Scan for the cell matching the given text and deliver its (x, y) coordinate at center. 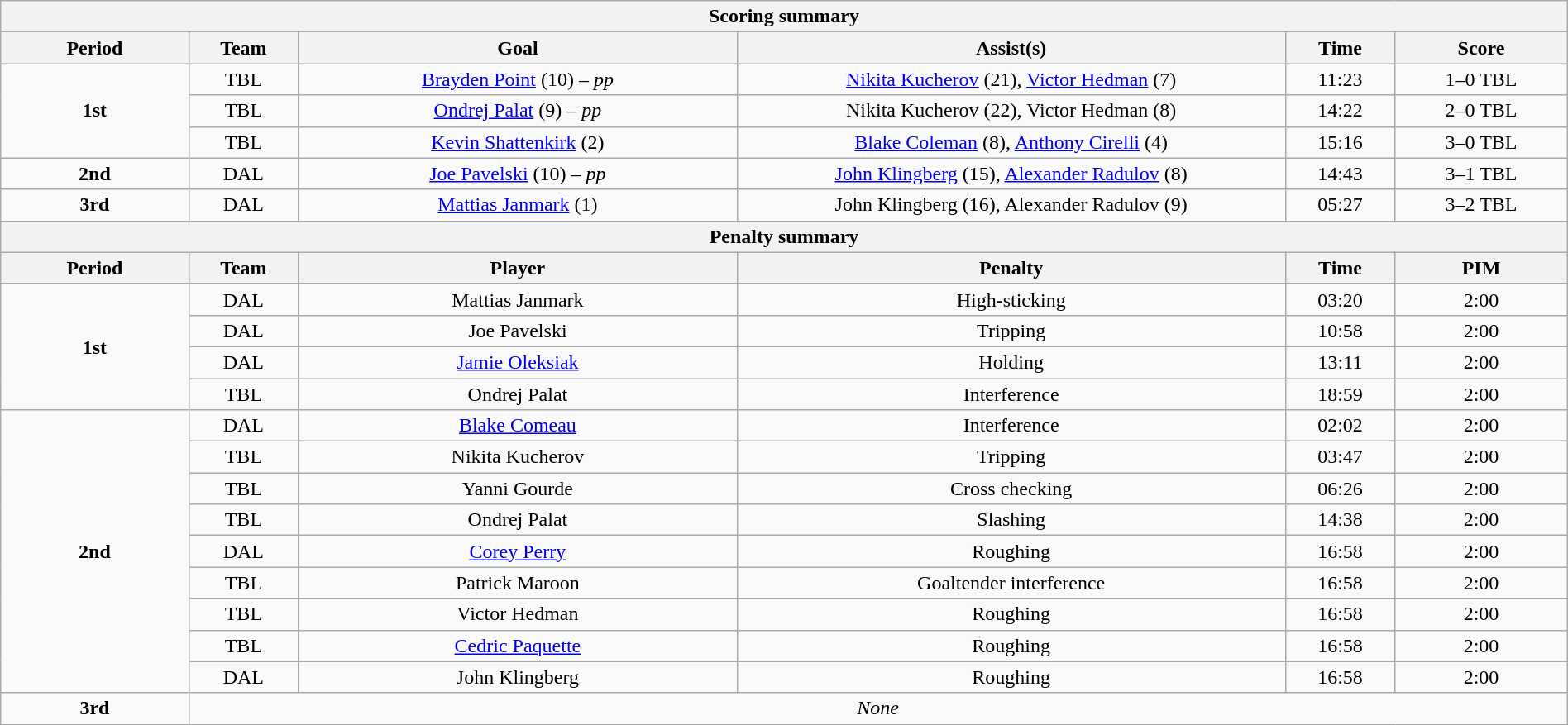
Jamie Oleksiak (518, 362)
05:27 (1340, 205)
Corey Perry (518, 551)
06:26 (1340, 489)
15:16 (1340, 142)
Slashing (1011, 520)
1–0 TBL (1481, 79)
3–2 TBL (1481, 205)
PIM (1481, 268)
Scoring summary (784, 17)
Cedric Paquette (518, 646)
18:59 (1340, 394)
Penalty (1011, 268)
Mattias Janmark (1) (518, 205)
Assist(s) (1011, 48)
3–1 TBL (1481, 174)
02:02 (1340, 426)
Patrick Maroon (518, 583)
14:38 (1340, 520)
03:20 (1340, 299)
Goaltender interference (1011, 583)
13:11 (1340, 362)
John Klingberg (15), Alexander Radulov (8) (1011, 174)
Brayden Point (10) – pp (518, 79)
Blake Coleman (8), Anthony Cirelli (4) (1011, 142)
Nikita Kucherov (21), Victor Hedman (7) (1011, 79)
Yanni Gourde (518, 489)
Mattias Janmark (518, 299)
03:47 (1340, 457)
Victor Hedman (518, 614)
10:58 (1340, 331)
Nikita Kucherov (22), Victor Hedman (8) (1011, 111)
John Klingberg (518, 677)
Nikita Kucherov (518, 457)
None (878, 708)
2–0 TBL (1481, 111)
Holding (1011, 362)
14:22 (1340, 111)
Player (518, 268)
Kevin Shattenkirk (2) (518, 142)
14:43 (1340, 174)
Cross checking (1011, 489)
High-sticking (1011, 299)
Ondrej Palat (9) – pp (518, 111)
Score (1481, 48)
Joe Pavelski (518, 331)
11:23 (1340, 79)
Goal (518, 48)
Penalty summary (784, 236)
Blake Comeau (518, 426)
3–0 TBL (1481, 142)
John Klingberg (16), Alexander Radulov (9) (1011, 205)
Joe Pavelski (10) – pp (518, 174)
